For the text-containing cell, return its midpoint in (X, Y) coordinate format. 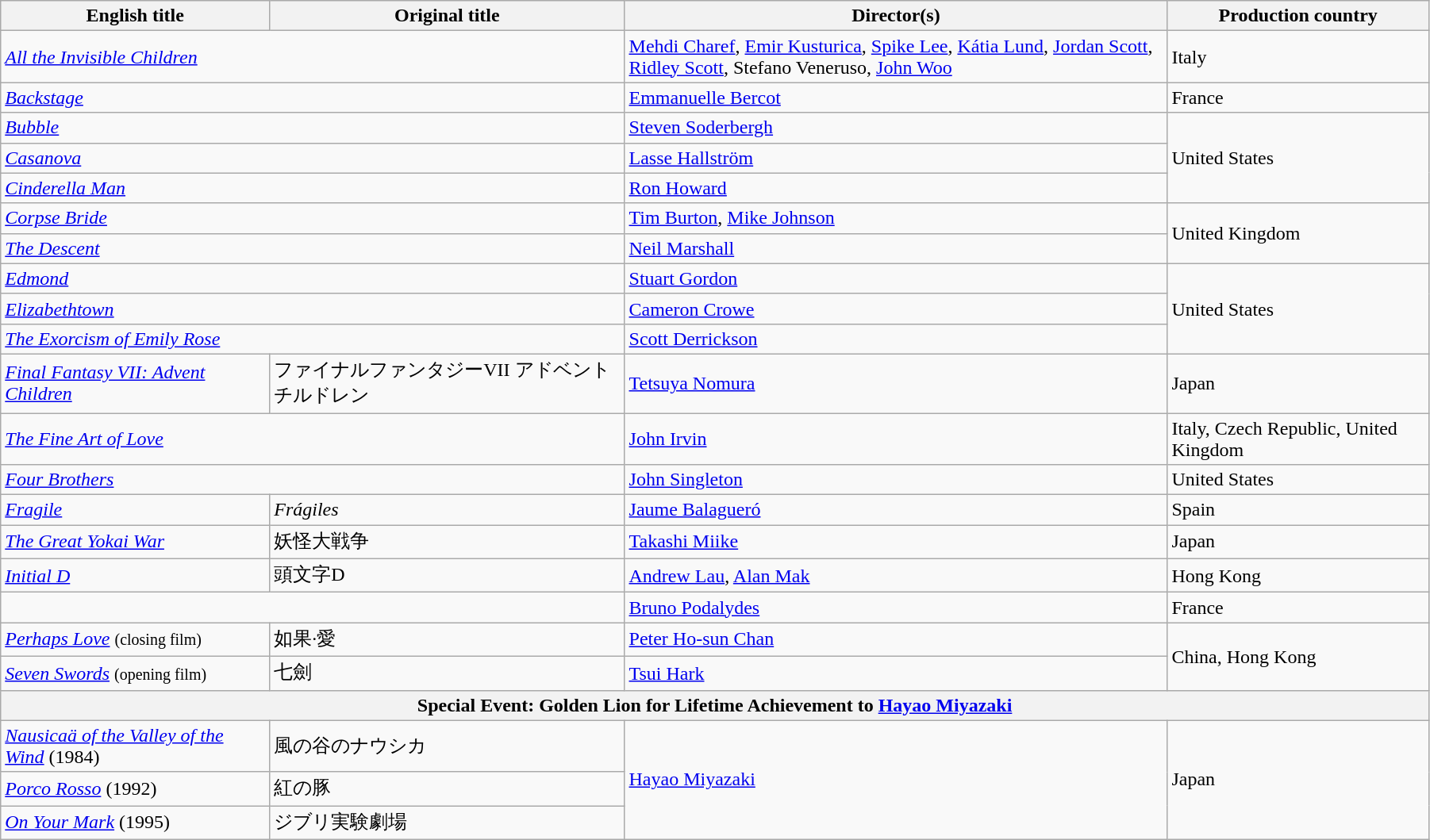
Production country (1298, 16)
Andrew Lau, Alan Mak (896, 576)
John Singleton (896, 480)
Elizabethtown (313, 309)
Seven Swords (opening film) (135, 673)
English title (135, 16)
Bubble (313, 128)
The Exorcism of Emily Rose (313, 339)
Emmanuelle Bercot (896, 98)
Nausicaä of the Valley of the Wind (1984) (135, 746)
Frágiles (448, 510)
China, Hong Kong (1298, 657)
Tim Burton, Mike Johnson (896, 218)
Peter Ho-sun Chan (896, 639)
All the Invisible Children (313, 57)
Perhaps Love (closing film) (135, 639)
John Irvin (896, 438)
Cinderella Man (313, 188)
Edmond (313, 278)
Bruno Podalydes (896, 608)
United Kingdom (1298, 233)
Backstage (313, 98)
妖怪大戦争 (448, 543)
Italy, Czech Republic, United Kingdom (1298, 438)
Lasse Hallström (896, 158)
Hong Kong (1298, 576)
Cameron Crowe (896, 309)
風の谷のナウシカ (448, 746)
Original title (448, 16)
Casanova (313, 158)
Stuart Gordon (896, 278)
Tetsuya Nomura (896, 383)
Four Brothers (313, 480)
Initial D (135, 576)
Special Event: Golden Lion for Lifetime Achievement to Hayao Miyazaki (715, 705)
Italy (1298, 57)
Director(s) (896, 16)
紅の豚 (448, 788)
Scott Derrickson (896, 339)
On Your Mark (1995) (135, 823)
Ron Howard (896, 188)
The Fine Art of Love (313, 438)
ジブリ実験劇場 (448, 823)
Jaume Balagueró (896, 510)
七劍 (448, 673)
Neil Marshall (896, 248)
Mehdi Charef, Emir Kusturica, Spike Lee, Kátia Lund, Jordan Scott, Ridley Scott, Stefano Veneruso, John Woo (896, 57)
Hayao Miyazaki (896, 780)
Spain (1298, 510)
Takashi Miike (896, 543)
頭文字D (448, 576)
Corpse Bride (313, 218)
Fragile (135, 510)
Porco Rosso (1992) (135, 788)
Steven Soderbergh (896, 128)
The Descent (313, 248)
The Great Yokai War (135, 543)
如果·愛 (448, 639)
Final Fantasy VII: Advent Children (135, 383)
ファイナルファンタジーVII アドベントチルドレン (448, 383)
Tsui Hark (896, 673)
